Find where the given text appears and provide that cell's center as (X, Y) coordinate. 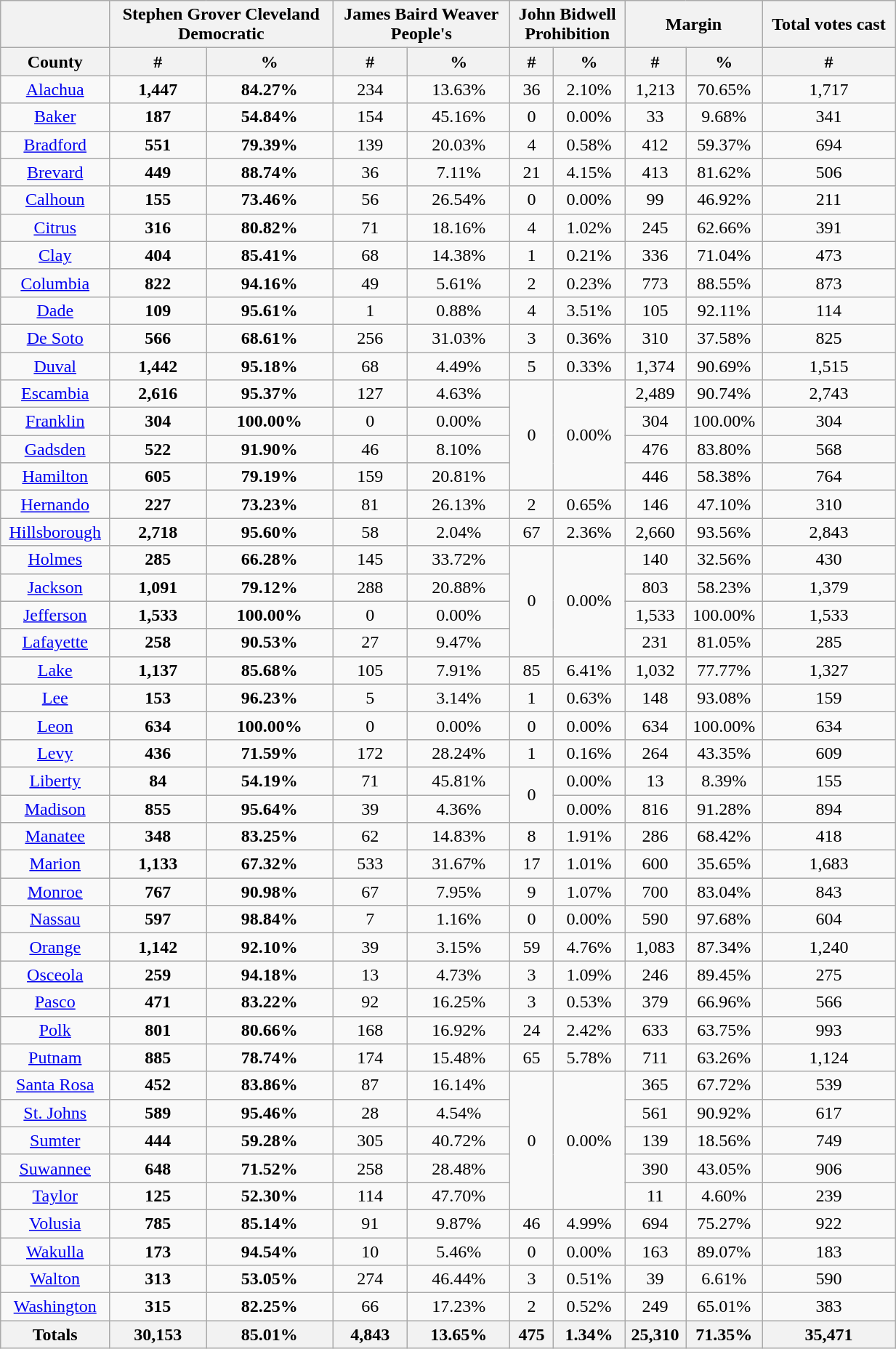
449 (158, 172)
1.34% (589, 1334)
95.37% (270, 394)
Baker (55, 117)
26.54% (459, 200)
98.84% (270, 919)
67.32% (270, 864)
85.68% (270, 670)
90.53% (270, 643)
1.07% (589, 892)
0.36% (589, 338)
95.60% (270, 532)
125 (158, 1196)
Lee (55, 698)
473 (828, 255)
452 (158, 1085)
82.25% (270, 1307)
0.21% (589, 255)
90.69% (725, 366)
99 (655, 200)
168 (371, 1030)
11 (655, 1196)
93.08% (725, 698)
46.92% (725, 200)
163 (655, 1251)
922 (828, 1223)
79.19% (270, 477)
Alachua (55, 89)
37.58% (725, 338)
John BidwellProhibition (568, 25)
2.04% (459, 532)
231 (655, 643)
35.65% (725, 864)
10 (371, 1251)
16.92% (459, 1030)
24 (532, 1030)
1,379 (828, 587)
5.46% (459, 1251)
522 (158, 449)
506 (828, 172)
52.30% (270, 1196)
211 (828, 200)
0.65% (589, 504)
71.35% (725, 1334)
14.38% (459, 255)
906 (828, 1168)
Walton (55, 1279)
0.16% (589, 753)
Hernando (55, 504)
2,743 (828, 394)
6.41% (589, 670)
404 (158, 255)
95.46% (270, 1113)
Hamilton (55, 477)
173 (158, 1251)
1,327 (828, 670)
412 (655, 145)
0.52% (589, 1307)
James Baird WeaverPeople's (421, 25)
73.23% (270, 504)
88.74% (270, 172)
9.68% (725, 117)
16.25% (459, 1002)
1.01% (589, 864)
Clay (55, 255)
18.16% (459, 227)
2,843 (828, 532)
90.98% (270, 892)
Washington (55, 1307)
604 (828, 919)
83.80% (725, 449)
0.88% (459, 310)
85.41% (270, 255)
63.26% (725, 1058)
58.38% (725, 477)
390 (655, 1168)
Taylor (55, 1196)
109 (158, 310)
84 (158, 781)
633 (655, 1030)
148 (655, 698)
5.78% (589, 1058)
617 (828, 1113)
Lafayette (55, 643)
45.81% (459, 781)
91.90% (270, 449)
Levy (55, 753)
20.03% (459, 145)
2,616 (158, 394)
533 (371, 864)
1.09% (589, 975)
47.70% (459, 1196)
Margin (694, 25)
274 (371, 1279)
7 (371, 919)
83.86% (270, 1085)
58 (371, 532)
Polk (55, 1030)
245 (655, 227)
7.11% (459, 172)
1,083 (655, 947)
600 (655, 864)
Nassau (55, 919)
476 (655, 449)
75.27% (725, 1223)
Holmes (55, 560)
1,683 (828, 864)
4,843 (371, 1334)
49 (371, 283)
894 (828, 809)
13.65% (459, 1334)
711 (655, 1058)
85.14% (270, 1223)
597 (158, 919)
259 (158, 975)
822 (158, 283)
154 (371, 117)
2,660 (655, 532)
383 (828, 1307)
1,515 (828, 366)
93.56% (725, 532)
Volusia (55, 1223)
97.68% (725, 919)
4.76% (589, 947)
95.64% (270, 809)
0.63% (589, 698)
62 (371, 837)
Calhoun (55, 200)
700 (655, 892)
286 (655, 837)
315 (158, 1307)
92 (371, 1002)
855 (158, 809)
239 (828, 1196)
2.10% (589, 89)
Manatee (55, 837)
83.04% (725, 892)
444 (158, 1140)
46.44% (459, 1279)
1,124 (828, 1058)
59 (532, 947)
539 (828, 1085)
568 (828, 449)
803 (655, 587)
0.53% (589, 1002)
94.18% (270, 975)
264 (655, 753)
873 (828, 283)
Marion (55, 864)
35,471 (828, 1334)
0.23% (589, 283)
275 (828, 975)
413 (655, 172)
96.23% (270, 698)
65 (532, 1058)
1,137 (158, 670)
313 (158, 1279)
13.63% (459, 89)
801 (158, 1030)
1,213 (655, 89)
1.16% (459, 919)
71.04% (725, 255)
Escambia (55, 394)
6.61% (725, 1279)
28 (371, 1113)
418 (828, 837)
85.01% (270, 1334)
Putnam (55, 1058)
88.55% (725, 283)
81.05% (725, 643)
92.10% (270, 947)
843 (828, 892)
Franklin (55, 422)
348 (158, 837)
2,718 (158, 532)
551 (158, 145)
187 (158, 117)
4.63% (459, 394)
767 (158, 892)
17 (532, 864)
20.81% (459, 477)
Sumter (55, 1140)
4.36% (459, 809)
83.25% (270, 837)
785 (158, 1223)
79.12% (270, 587)
391 (828, 227)
1.91% (589, 837)
336 (655, 255)
78.74% (270, 1058)
31.67% (459, 864)
30,153 (158, 1334)
Columbia (55, 283)
94.54% (270, 1251)
8.10% (459, 449)
79.39% (270, 145)
43.05% (725, 1168)
14.83% (459, 837)
Totals (55, 1334)
4.60% (725, 1196)
Lake (55, 670)
146 (655, 504)
0.58% (589, 145)
28.24% (459, 753)
885 (158, 1058)
80.66% (270, 1030)
1,240 (828, 947)
83.22% (270, 1002)
127 (371, 394)
Osceola (55, 975)
Dade (55, 310)
54.19% (270, 781)
1,142 (158, 947)
40.72% (459, 1140)
183 (828, 1251)
446 (655, 477)
430 (828, 560)
365 (655, 1085)
3.51% (589, 310)
Jefferson (55, 615)
77.77% (725, 670)
Jackson (55, 587)
609 (828, 753)
Santa Rosa (55, 1085)
18.56% (725, 1140)
Madison (55, 809)
9.87% (459, 1223)
9.47% (459, 643)
648 (158, 1168)
341 (828, 117)
66.96% (725, 1002)
1,442 (158, 366)
70.65% (725, 89)
Hillsborough (55, 532)
316 (158, 227)
749 (828, 1140)
Orange (55, 947)
1,091 (158, 587)
2.36% (589, 532)
153 (158, 698)
605 (158, 477)
4.15% (589, 172)
3.14% (459, 698)
59.37% (725, 145)
59.28% (270, 1140)
4.99% (589, 1223)
816 (655, 809)
256 (371, 338)
33.72% (459, 560)
56 (371, 200)
7.95% (459, 892)
67.72% (725, 1085)
54.84% (270, 117)
7.91% (459, 670)
Total votes cast (828, 25)
773 (655, 283)
90.92% (725, 1113)
58.23% (725, 587)
87.34% (725, 947)
53.05% (270, 1279)
234 (371, 89)
25,310 (655, 1334)
Suwannee (55, 1168)
174 (371, 1058)
De Soto (55, 338)
15.48% (459, 1058)
172 (371, 753)
94.16% (270, 283)
73.46% (270, 200)
20.88% (459, 587)
0.33% (589, 366)
8.39% (725, 781)
65.01% (725, 1307)
91 (371, 1223)
2,489 (655, 394)
County (55, 62)
8 (532, 837)
91.28% (725, 809)
993 (828, 1030)
66.28% (270, 560)
Duval (55, 366)
95.61% (270, 310)
4.49% (459, 366)
63.75% (725, 1030)
436 (158, 753)
Stephen Grover ClevelandDemocratic (221, 25)
2.42% (589, 1030)
Brevard (55, 172)
28.48% (459, 1168)
33 (655, 117)
3.15% (459, 947)
68.61% (270, 338)
Leon (55, 725)
95.18% (270, 366)
249 (655, 1307)
140 (655, 560)
1,717 (828, 89)
0.51% (589, 1279)
589 (158, 1113)
Bradford (55, 145)
9 (532, 892)
145 (371, 560)
80.82% (270, 227)
246 (655, 975)
81.62% (725, 172)
47.10% (725, 504)
Monroe (55, 892)
68.42% (725, 837)
Citrus (55, 227)
27 (371, 643)
4.54% (459, 1113)
89.45% (725, 975)
1,133 (158, 864)
1,032 (655, 670)
561 (655, 1113)
227 (158, 504)
43.35% (725, 753)
5.61% (459, 283)
Liberty (55, 781)
305 (371, 1140)
89.07% (725, 1251)
1,374 (655, 366)
17.23% (459, 1307)
31.03% (459, 338)
Wakulla (55, 1251)
1.02% (589, 227)
84.27% (270, 89)
379 (655, 1002)
St. Johns (55, 1113)
475 (532, 1334)
288 (371, 587)
92.11% (725, 310)
71.52% (270, 1168)
90.74% (725, 394)
471 (158, 1002)
71.59% (270, 753)
66 (371, 1307)
32.56% (725, 560)
16.14% (459, 1085)
62.66% (725, 227)
4.73% (459, 975)
85 (532, 670)
764 (828, 477)
45.16% (459, 117)
Pasco (55, 1002)
Gadsden (55, 449)
21 (532, 172)
87 (371, 1085)
26.13% (459, 504)
81 (371, 504)
825 (828, 338)
1,447 (158, 89)
